From the cell containing the given text, extract its center point as (X, Y) coordinate. 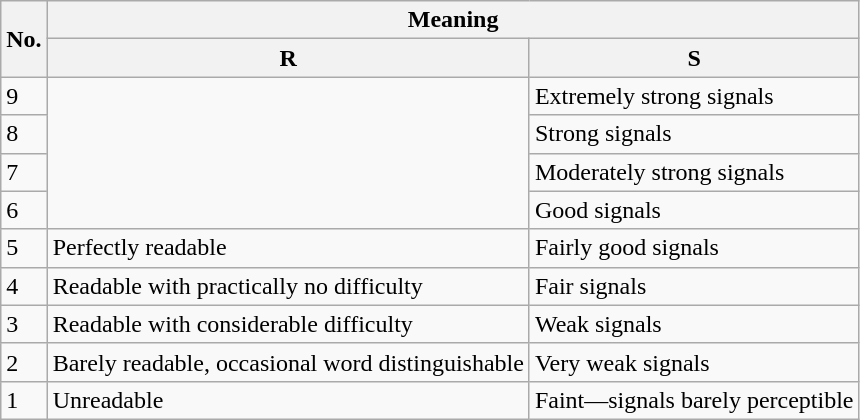
S (694, 58)
Readable with considerable difficulty (288, 324)
Unreadable (288, 400)
Fairly good signals (694, 248)
Strong signals (694, 134)
8 (24, 134)
Extremely strong signals (694, 96)
Good signals (694, 210)
4 (24, 286)
9 (24, 96)
Fair signals (694, 286)
2 (24, 362)
Faint—signals barely perceptible (694, 400)
3 (24, 324)
No. (24, 39)
Moderately strong signals (694, 172)
7 (24, 172)
Readable with practically no difficulty (288, 286)
5 (24, 248)
Perfectly readable (288, 248)
1 (24, 400)
Weak signals (694, 324)
R (288, 58)
Meaning (453, 20)
Very weak signals (694, 362)
6 (24, 210)
Barely readable, occasional word distinguishable (288, 362)
